From the cell containing the given text, extract its center point as [X, Y] coordinate. 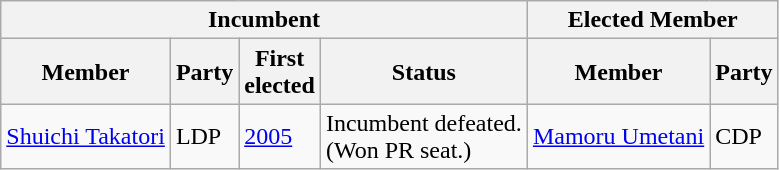
Status [424, 72]
LDP [204, 136]
Shuichi Takatori [86, 136]
Mamoru Umetani [618, 136]
Elected Member [652, 20]
Firstelected [280, 72]
2005 [280, 136]
Incumbent [264, 20]
CDP [744, 136]
Incumbent defeated.(Won PR seat.) [424, 136]
